Identify which cell holds the provided text, then report its (x, y) central coordinate. 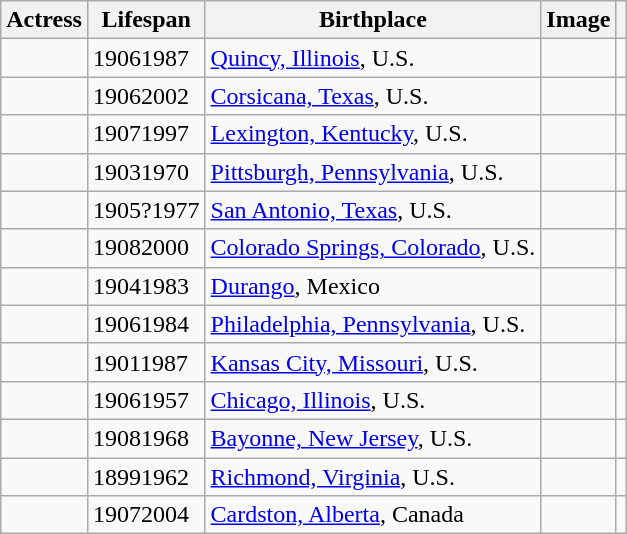
19061987 (146, 58)
Chicago, Illinois, U.S. (373, 400)
Birthplace (373, 20)
1905?1977 (146, 210)
19072004 (146, 515)
Kansas City, Missouri, U.S. (373, 362)
Lexington, Kentucky, U.S. (373, 134)
Bayonne, New Jersey, U.S. (373, 438)
Quincy, Illinois, U.S. (373, 58)
19062002 (146, 96)
Cardston, Alberta, Canada (373, 515)
Durango, Mexico (373, 286)
19081968 (146, 438)
19082000 (146, 248)
19071997 (146, 134)
Image (578, 20)
Pittsburgh, Pennsylvania, U.S. (373, 172)
19061957 (146, 400)
Richmond, Virginia, U.S. (373, 477)
19031970 (146, 172)
Corsicana, Texas, U.S. (373, 96)
Actress (44, 20)
San Antonio, Texas, U.S. (373, 210)
19061984 (146, 324)
Colorado Springs, Colorado, U.S. (373, 248)
19011987 (146, 362)
Lifespan (146, 20)
Philadelphia, Pennsylvania, U.S. (373, 324)
19041983 (146, 286)
18991962 (146, 477)
